Identify which cell holds the provided text, then report its (X, Y) central coordinate. 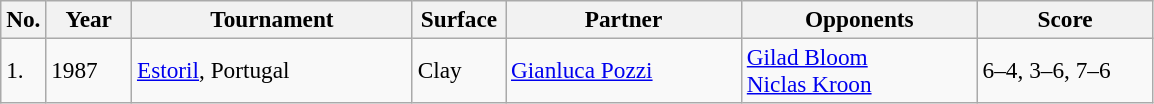
Clay (458, 70)
1. (24, 70)
Tournament (272, 19)
Partner (624, 19)
Year (89, 19)
6–4, 3–6, 7–6 (1065, 70)
No. (24, 19)
Estoril, Portugal (272, 70)
Gilad Bloom Niclas Kroon (859, 70)
Surface (458, 19)
Score (1065, 19)
1987 (89, 70)
Gianluca Pozzi (624, 70)
Opponents (859, 19)
